For the text-containing cell, return its midpoint in (X, Y) coordinate format. 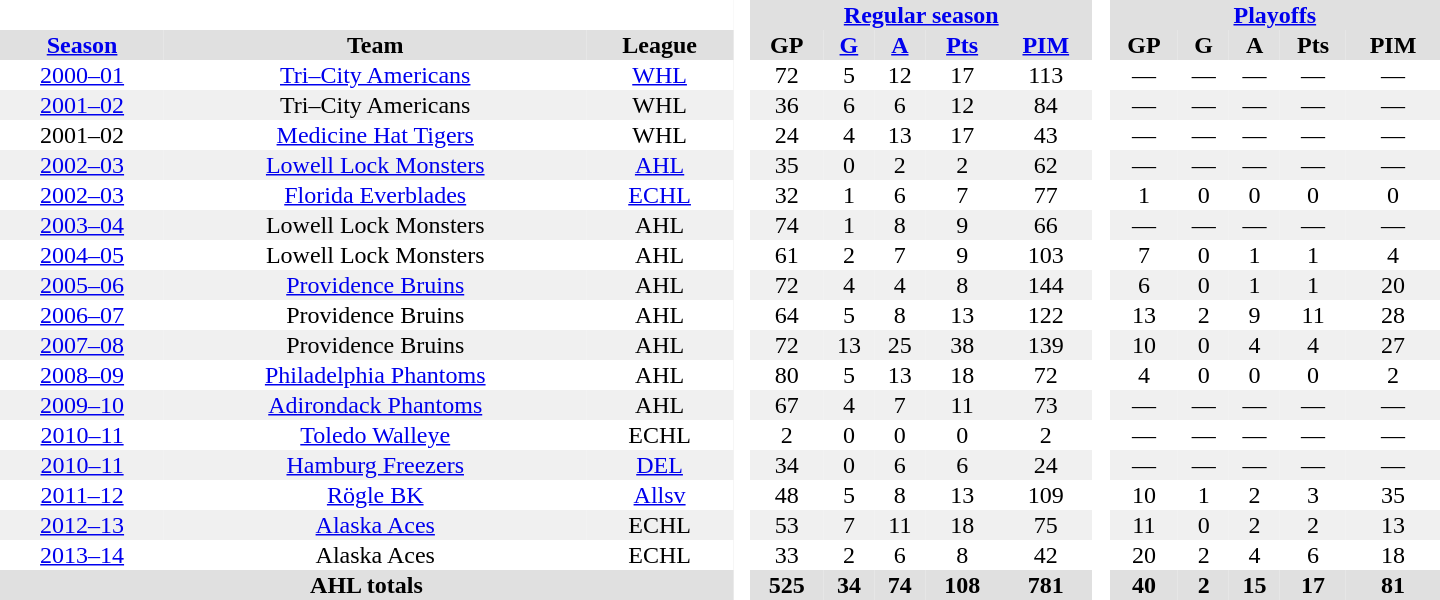
League (660, 45)
2004–05 (82, 255)
Season (82, 45)
Rögle BK (375, 495)
781 (1046, 585)
113 (1046, 75)
Regular season (922, 15)
32 (787, 195)
61 (787, 255)
43 (1046, 135)
2005–06 (82, 285)
Florida Everblades (375, 195)
525 (787, 585)
27 (1393, 345)
67 (787, 405)
40 (1144, 585)
48 (787, 495)
108 (962, 585)
75 (1046, 525)
38 (962, 345)
144 (1046, 285)
2007–08 (82, 345)
77 (1046, 195)
Medicine Hat Tigers (375, 135)
2011–12 (82, 495)
2003–04 (82, 225)
139 (1046, 345)
Allsv (660, 495)
64 (787, 315)
53 (787, 525)
DEL (660, 465)
25 (900, 345)
2012–13 (82, 525)
66 (1046, 225)
62 (1046, 165)
Hamburg Freezers (375, 465)
2013–14 (82, 555)
AHL totals (366, 585)
Team (375, 45)
2006–07 (82, 315)
33 (787, 555)
Toledo Walleye (375, 435)
42 (1046, 555)
84 (1046, 105)
36 (787, 105)
109 (1046, 495)
73 (1046, 405)
Playoffs (1275, 15)
122 (1046, 315)
Adirondack Phantoms (375, 405)
103 (1046, 255)
2008–09 (82, 375)
28 (1393, 315)
80 (787, 375)
15 (1254, 585)
3 (1313, 495)
81 (1393, 585)
2009–10 (82, 405)
Philadelphia Phantoms (375, 375)
2000–01 (82, 75)
